From the cell containing the given text, extract its center point as (X, Y) coordinate. 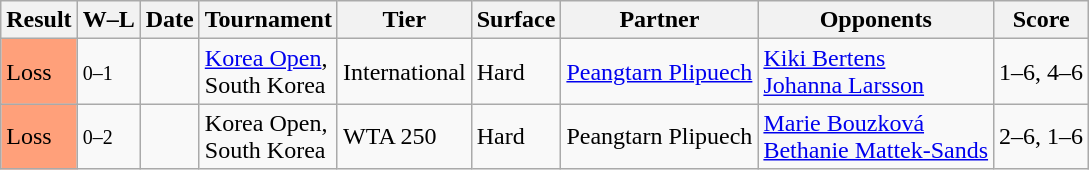
Partner (660, 20)
Opponents (876, 20)
0–2 (108, 136)
Tier (404, 20)
Tournament (268, 20)
WTA 250 (404, 136)
Marie Bouzková Bethanie Mattek-Sands (876, 136)
0–1 (108, 72)
Surface (516, 20)
Score (1042, 20)
Result (39, 20)
W–L (108, 20)
Kiki Bertens Johanna Larsson (876, 72)
1–6, 4–6 (1042, 72)
International (404, 72)
Date (170, 20)
2–6, 1–6 (1042, 136)
